Capture the cell that displays the provided text and extract its [X, Y] central coordinate. 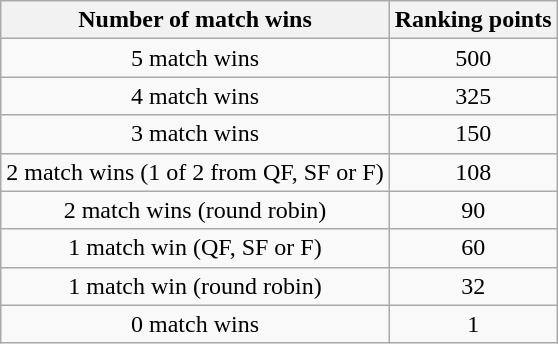
1 match win (round robin) [195, 286]
108 [473, 172]
5 match wins [195, 58]
500 [473, 58]
3 match wins [195, 134]
2 match wins (1 of 2 from QF, SF or F) [195, 172]
1 [473, 324]
2 match wins (round robin) [195, 210]
325 [473, 96]
0 match wins [195, 324]
4 match wins [195, 96]
Number of match wins [195, 20]
1 match win (QF, SF or F) [195, 248]
60 [473, 248]
32 [473, 286]
90 [473, 210]
Ranking points [473, 20]
150 [473, 134]
